Identify which cell holds the provided text, then report its (x, y) central coordinate. 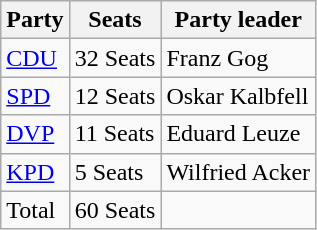
5 Seats (115, 172)
SPD (35, 96)
DVP (35, 134)
Total (35, 210)
Oskar Kalbfell (238, 96)
Party (35, 20)
KPD (35, 172)
60 Seats (115, 210)
Wilfried Acker (238, 172)
32 Seats (115, 58)
Seats (115, 20)
Party leader (238, 20)
Eduard Leuze (238, 134)
CDU (35, 58)
11 Seats (115, 134)
12 Seats (115, 96)
Franz Gog (238, 58)
